Output the (X, Y) coordinate of the center of the cell containing the given text.  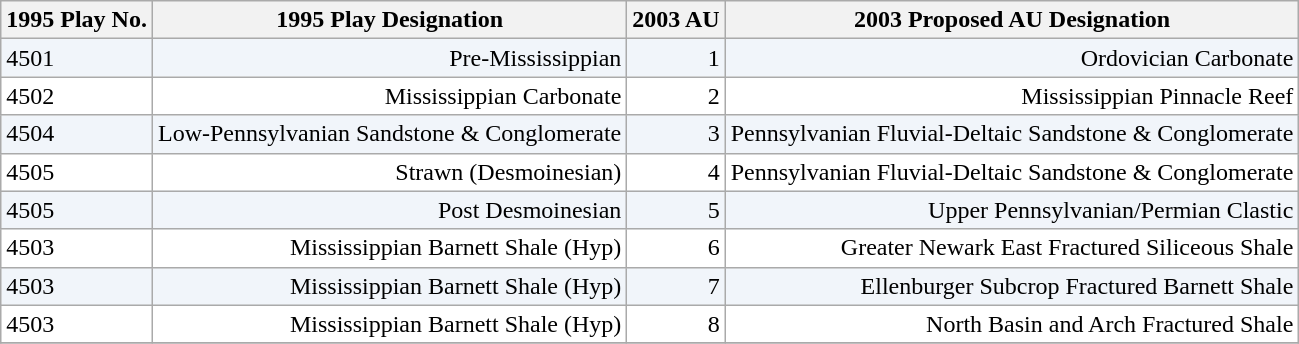
4502 (77, 96)
5 (676, 210)
Pre-Mississippian (389, 58)
Upper Pennsylvanian/Permian Clastic (1012, 210)
Mississippian Carbonate (389, 96)
1995 Play Designation (389, 20)
2003 Proposed AU Designation (1012, 20)
Low-Pennsylvanian Sandstone & Conglomerate (389, 134)
North Basin and Arch Fractured Shale (1012, 324)
6 (676, 248)
Strawn (Desmoinesian) (389, 172)
4501 (77, 58)
1995 Play No. (77, 20)
Ellenburger Subcrop Fractured Barnett Shale (1012, 286)
4504 (77, 134)
Mississippian Pinnacle Reef (1012, 96)
3 (676, 134)
7 (676, 286)
8 (676, 324)
Greater Newark East Fractured Siliceous Shale (1012, 248)
4 (676, 172)
Ordovician Carbonate (1012, 58)
2 (676, 96)
1 (676, 58)
2003 AU (676, 20)
Post Desmoinesian (389, 210)
